From the cell containing the given text, extract its center point as (X, Y) coordinate. 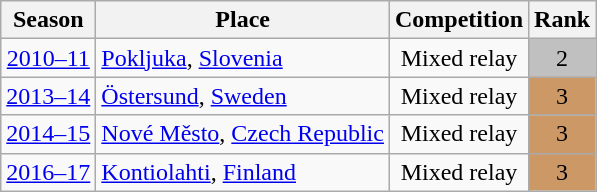
Nové Město, Czech Republic (243, 134)
Kontiolahti, Finland (243, 172)
2016–17 (48, 172)
2013–14 (48, 96)
Östersund, Sweden (243, 96)
Competition (458, 20)
Pokljuka, Slovenia (243, 58)
2010–11 (48, 58)
2 (562, 58)
Season (48, 20)
2014–15 (48, 134)
Rank (562, 20)
Place (243, 20)
